Return (x, y) of the center of cell containing provided text 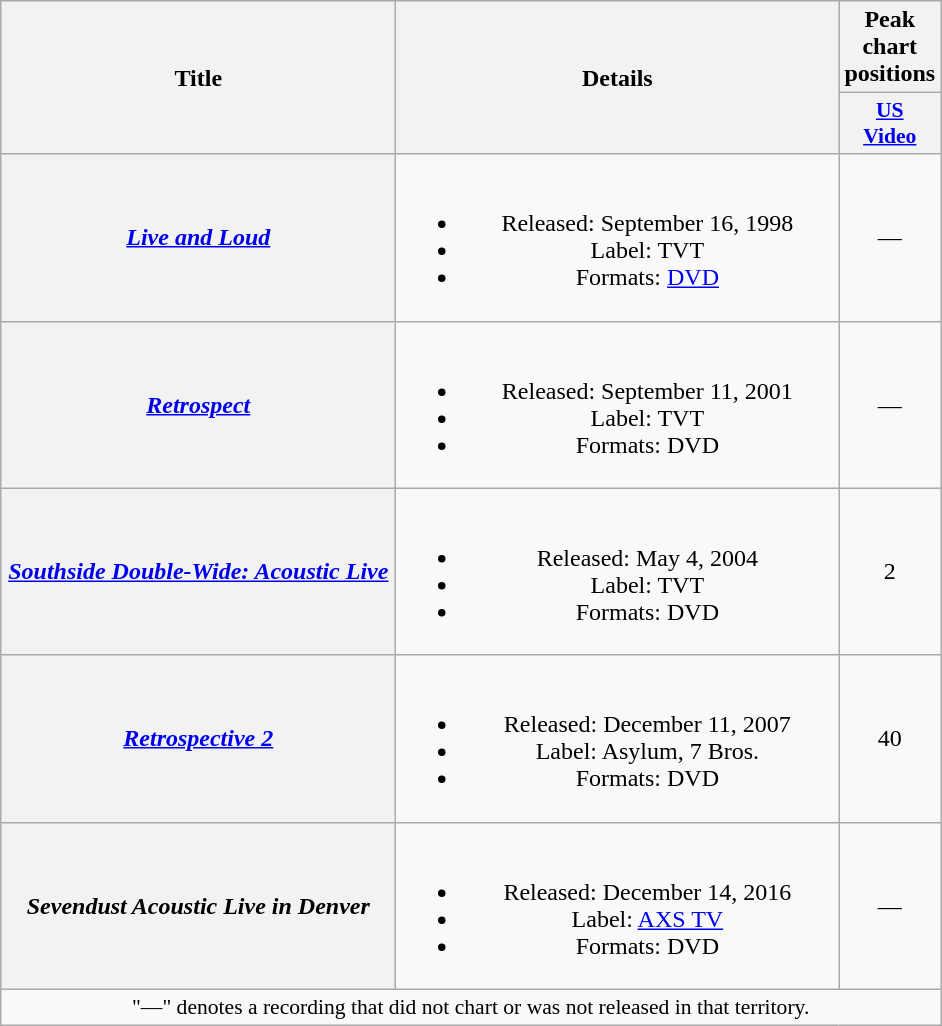
Live and Loud (198, 238)
40 (890, 738)
Sevendust Acoustic Live in Denver (198, 906)
"—" denotes a recording that did not chart or was not released in that territory. (471, 1007)
Released: September 16, 1998Label: TVTFormats: DVD (618, 238)
Southside Double-Wide: Acoustic Live (198, 572)
Retrospective 2 (198, 738)
USVideo (890, 124)
Retrospect (198, 404)
Released: May 4, 2004Label: TVTFormats: DVD (618, 572)
2 (890, 572)
Released: September 11, 2001Label: TVTFormats: DVD (618, 404)
Title (198, 78)
Released: December 14, 2016Label: AXS TVFormats: DVD (618, 906)
Peak chart positions (890, 47)
Released: December 11, 2007Label: Asylum, 7 Bros.Formats: DVD (618, 738)
Details (618, 78)
